Provide the (X, Y) coordinate of the cell's center where the given text is located.  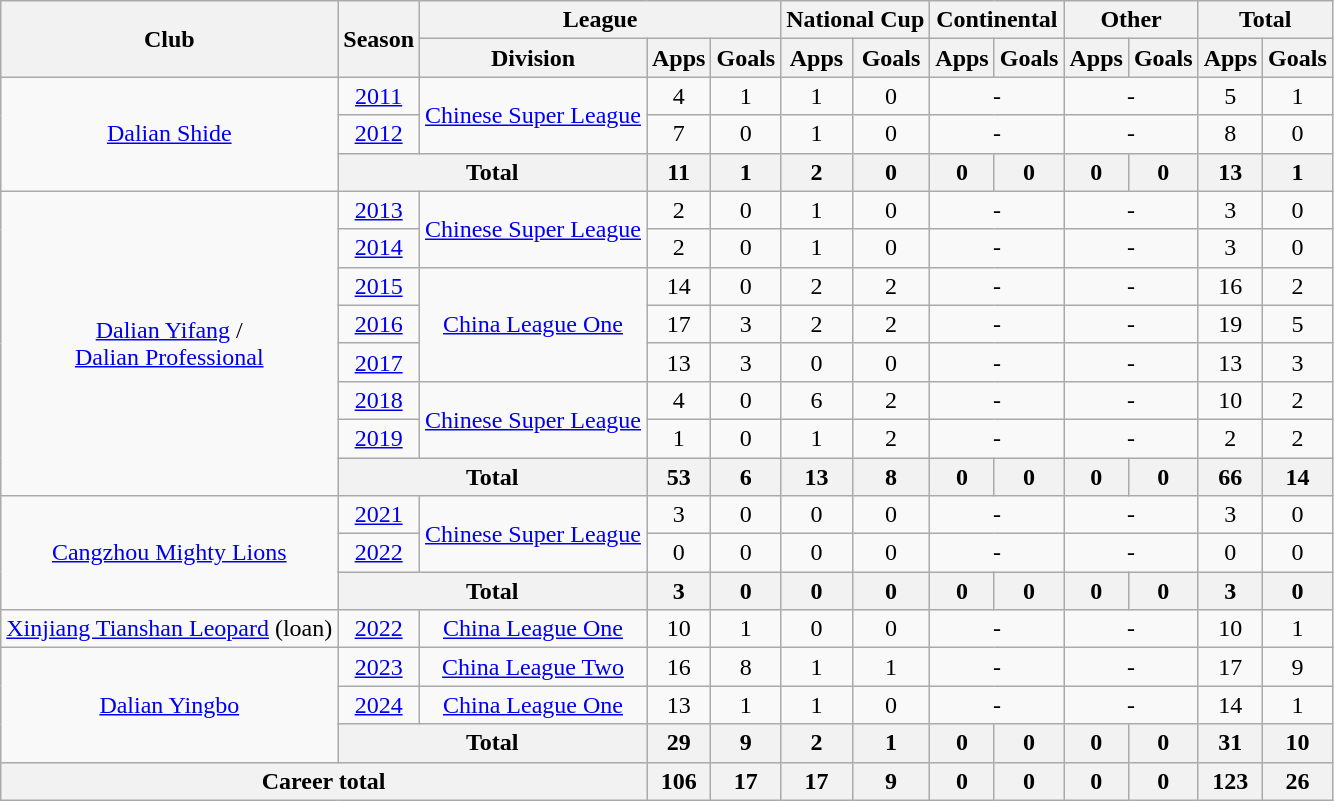
11 (678, 172)
Cangzhou Mighty Lions (170, 553)
106 (678, 781)
Division (534, 58)
2017 (379, 362)
2023 (379, 667)
7 (678, 134)
2014 (379, 248)
Career total (324, 781)
26 (1298, 781)
Dalian Yingbo (170, 705)
Season (379, 39)
123 (1230, 781)
53 (678, 477)
2019 (379, 438)
China League Two (534, 667)
Dalian Shide (170, 134)
2011 (379, 96)
Continental (997, 20)
2018 (379, 400)
2016 (379, 324)
2015 (379, 286)
Dalian Yifang /Dalian Professional (170, 343)
66 (1230, 477)
31 (1230, 743)
Xinjiang Tianshan Leopard (loan) (170, 629)
19 (1230, 324)
2013 (379, 210)
29 (678, 743)
National Cup (856, 20)
2024 (379, 705)
Club (170, 39)
Other (1131, 20)
League (600, 20)
2021 (379, 515)
2012 (379, 134)
